Output the (X, Y) coordinate of the center of the cell containing the given text.  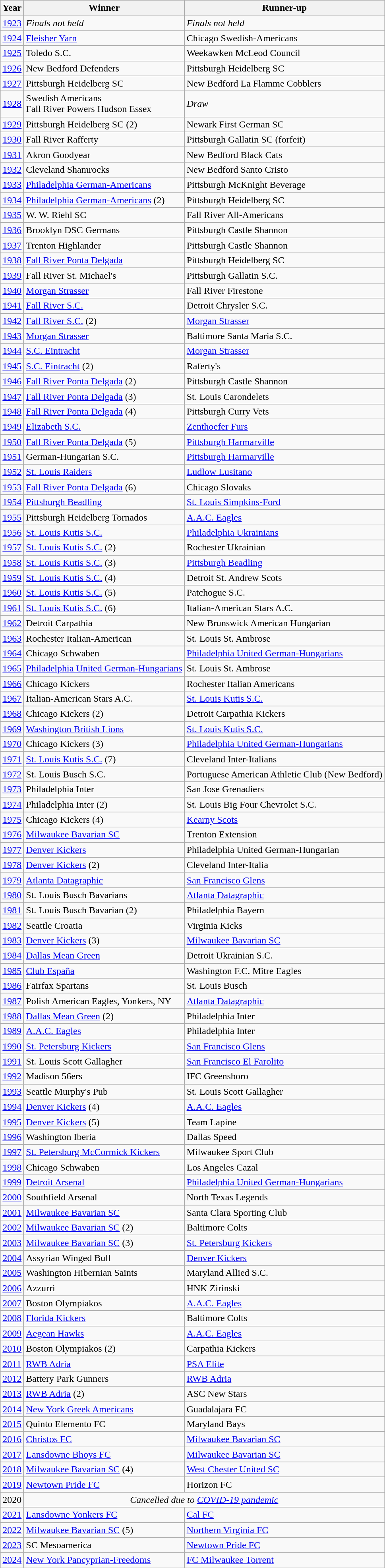
1934 (12, 200)
1937 (12, 245)
St. Louis Simpkins-Ford (284, 502)
2005 (12, 1273)
St. Petersburg McCormick Kickers (104, 1152)
1932 (12, 170)
2013 (12, 1394)
Philadelphia Ukrainians (284, 532)
2015 (12, 1424)
1959 (12, 578)
Elizabeth S.C. (104, 426)
Denver Kickers (5) (104, 1122)
New Bedford Defenders (104, 68)
Milwaukee Bavarian SC (2) (104, 1228)
Christos FC (104, 1439)
1961 (12, 608)
Lansdowne Bhoys FC (104, 1454)
West Chester United SC (284, 1470)
Ludlow Lusitano (284, 472)
1923 (12, 23)
Dallas Mean Green (2) (104, 1016)
1995 (12, 1122)
FC Milwaukee Torrent (284, 1560)
Fairfax Spartans (104, 986)
Southfield Arsenal (104, 1198)
Year (12, 8)
Trenton Highlander (104, 245)
Seattle Croatia (104, 926)
1944 (12, 351)
Los Angeles Cazal (284, 1167)
1949 (12, 426)
Seattle Murphy's Pub (104, 1092)
San Jose Grenadiers (284, 789)
Patchogue S.C. (284, 593)
Maryland Allied S.C. (284, 1273)
2002 (12, 1228)
1979 (12, 880)
1993 (12, 1092)
Milwaukee Bavarian SC (4) (104, 1470)
1969 (12, 729)
Portuguese American Athletic Club (New Bedford) (284, 774)
1950 (12, 442)
New York Greek Americans (104, 1409)
1981 (12, 910)
1954 (12, 502)
1964 (12, 653)
2022 (12, 1530)
Washington F.C. Mitre Eagles (284, 971)
Philadelphia German-Americans (2) (104, 200)
1971 (12, 759)
St. Louis Kutis S.C. (6) (104, 608)
2024 (12, 1560)
Fall River S.C. (2) (104, 321)
Raferty's (284, 366)
1990 (12, 1046)
Detroit Chrysler S.C. (284, 306)
1926 (12, 68)
PSA Elite (284, 1364)
1952 (12, 472)
Detroit Carpathia Kickers (284, 714)
1997 (12, 1152)
1965 (12, 668)
Pittsburgh Heidelberg SC (2) (104, 124)
Aegean Hawks (104, 1333)
Philadelphia Inter (2) (104, 804)
1927 (12, 83)
St. Louis Kutis S.C. (3) (104, 563)
Brooklyn DSC Germans (104, 230)
Lansdowne Yonkers FC (104, 1515)
Fleisher Yarn (104, 38)
Washington British Lions (104, 729)
1978 (12, 865)
1962 (12, 623)
1975 (12, 820)
Florida Kickers (104, 1318)
Denver Kickers (4) (104, 1107)
Milwaukee Bavarian SC (5) (104, 1530)
St. Louis Kutis S.C. (5) (104, 593)
2007 (12, 1303)
2023 (12, 1545)
Boston Olympiakos (2) (104, 1348)
ASC New Stars (284, 1394)
1983 (12, 941)
Chicago Kickers (4) (104, 820)
German-Hungarian S.C. (104, 457)
Philadelphia German-Americans (104, 185)
1980 (12, 895)
Dallas Mean Green (104, 956)
2001 (12, 1213)
Maryland Bays (284, 1424)
Horizon FC (284, 1485)
Chicago Kickers (3) (104, 744)
Boston Olympiakos (104, 1303)
1972 (12, 774)
2020 (12, 1500)
Pittsburgh McKnight Beverage (284, 185)
St. Louis Kutis S.C. (7) (104, 759)
1945 (12, 366)
1999 (12, 1182)
Cancelled due to COVID-19 pandemic (204, 1500)
St. Louis Big Four Chevrolet S.C. (284, 804)
St. Louis Busch (284, 986)
1933 (12, 185)
Fall River Ponta Delgada (104, 260)
St. Louis Busch Bavarian (2) (104, 910)
1970 (12, 744)
2010 (12, 1348)
Philadelphia Bayern (284, 910)
1987 (12, 1001)
Chicago Slovaks (284, 487)
Fall River Ponta Delgada (2) (104, 381)
Fall River Ponta Delgada (3) (104, 396)
Dallas Speed (284, 1137)
New York Pancyprian-Freedoms (104, 1560)
Fall River Rafferty (104, 139)
St. Louis Carondelets (284, 396)
1986 (12, 986)
Carpathia Kickers (284, 1348)
Trenton Extension (284, 835)
Pittsburgh Curry Vets (284, 411)
1925 (12, 53)
New Bedford Black Cats (284, 154)
2019 (12, 1485)
1982 (12, 926)
1977 (12, 850)
1963 (12, 638)
Weekawken McLeod Council (284, 53)
Washington Iberia (104, 1137)
Quinto Elemento FC (104, 1424)
1953 (12, 487)
Pittsburgh Heidelberg Tornados (104, 517)
Draw (284, 104)
1924 (12, 38)
San Francisco El Farolito (284, 1061)
St. Louis Busch Bavarians (104, 895)
Swedish AmericansFall River Powers Hudson Essex (104, 104)
1992 (12, 1076)
1984 (12, 956)
Pittsburgh Gallatin S.C. (284, 276)
1985 (12, 971)
Chicago Kickers (2) (104, 714)
Detroit Arsenal (104, 1182)
Fall River St. Michael's (104, 276)
New Bedford La Flamme Cobblers (284, 83)
1991 (12, 1061)
1998 (12, 1167)
2018 (12, 1470)
Northern Virginia FC (284, 1530)
2016 (12, 1439)
2008 (12, 1318)
1996 (12, 1137)
Rochester Ukrainian (284, 548)
St. Louis Kutis S.C. (4) (104, 578)
Denver Kickers (3) (104, 941)
St. Louis Busch S.C. (104, 774)
Fall River S.C. (104, 306)
1957 (12, 548)
2004 (12, 1258)
1928 (12, 104)
1946 (12, 381)
1948 (12, 411)
1939 (12, 276)
W. W. Riehl SC (104, 215)
Polish American Eagles, Yonkers, NY (104, 1001)
Rochester Italian Americans (284, 683)
1976 (12, 835)
Kearny Scots (284, 820)
Azzurri (104, 1288)
Chicago Kickers (104, 683)
Zenthoefer Furs (284, 426)
St. Louis Kutis S.C. (2) (104, 548)
1966 (12, 683)
S.C. Eintracht (104, 351)
Cleveland Shamrocks (104, 170)
1968 (12, 714)
Philadelphia United German-Hungarian (284, 850)
1941 (12, 306)
New Bedford Santo Cristo (284, 170)
Newark First German SC (284, 124)
1974 (12, 804)
1930 (12, 139)
HNK Zirinski (284, 1288)
North Texas Legends (284, 1198)
1936 (12, 230)
Fall River Firestone (284, 291)
Fall River Ponta Delgada (6) (104, 487)
1940 (12, 291)
2000 (12, 1198)
Milwaukee Sport Club (284, 1152)
Club España (104, 971)
Baltimore Santa Maria S.C. (284, 336)
1942 (12, 321)
2006 (12, 1288)
Cal FC (284, 1515)
2014 (12, 1409)
Cleveland Inter-Italians (284, 759)
IFC Greensboro (284, 1076)
S.C. Eintracht (2) (104, 366)
Virginia Kicks (284, 926)
Milwaukee Bavarian SC (3) (104, 1243)
Guadalajara FC (284, 1409)
Fall River All-Americans (284, 215)
1938 (12, 260)
Detroit Carpathia (104, 623)
Denver Kickers (2) (104, 865)
Detroit Ukrainian S.C. (284, 956)
Santa Clara Sporting Club (284, 1213)
1994 (12, 1107)
1960 (12, 593)
1988 (12, 1016)
1955 (12, 517)
2009 (12, 1333)
2017 (12, 1454)
1929 (12, 124)
Assyrian Winged Bull (104, 1258)
Team Lapine (284, 1122)
Runner-up (284, 8)
1947 (12, 396)
Detroit St. Andrew Scots (284, 578)
Rochester Italian-American (104, 638)
Toledo S.C. (104, 53)
1989 (12, 1031)
St. Louis Raiders (104, 472)
RWB Adria (2) (104, 1394)
2011 (12, 1364)
Fall River Ponta Delgada (4) (104, 411)
Pittsburgh Gallatin SC (forfeit) (284, 139)
Fall River Ponta Delgada (5) (104, 442)
Winner (104, 8)
Cleveland Inter-Italia (284, 865)
2012 (12, 1379)
New Brunswick American Hungarian (284, 623)
Battery Park Gunners (104, 1379)
1973 (12, 789)
1931 (12, 154)
1958 (12, 563)
1935 (12, 215)
Chicago Swedish-Americans (284, 38)
Washington Hibernian Saints (104, 1273)
Akron Goodyear (104, 154)
1951 (12, 457)
1943 (12, 336)
SC Mesoamerica (104, 1545)
Madison 56ers (104, 1076)
1967 (12, 699)
2021 (12, 1515)
2003 (12, 1243)
1956 (12, 532)
